Capture the cell that displays the provided text and extract its (X, Y) central coordinate. 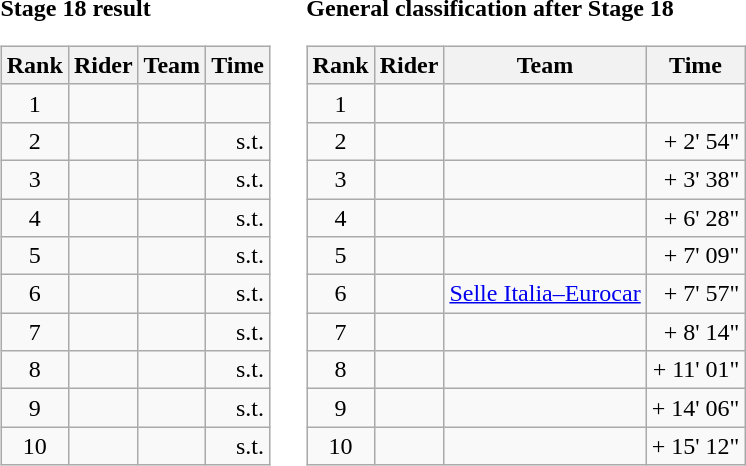
+ 6' 28" (696, 217)
+ 14' 06" (696, 408)
+ 2' 54" (696, 141)
+ 3' 38" (696, 179)
+ 7' 09" (696, 256)
+ 7' 57" (696, 294)
+ 8' 14" (696, 332)
+ 11' 01" (696, 370)
Selle Italia–Eurocar (545, 294)
+ 15' 12" (696, 446)
